For the text-containing cell, return its midpoint in [x, y] coordinate format. 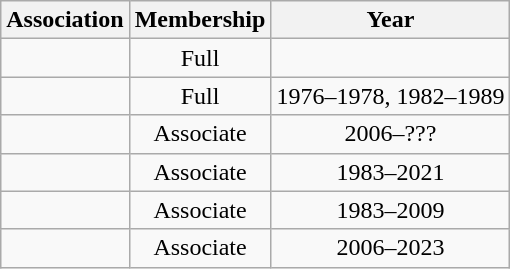
1983–2021 [390, 172]
Year [390, 20]
Association [65, 20]
1983–2009 [390, 210]
2006–??? [390, 134]
Membership [200, 20]
2006–2023 [390, 248]
1976–1978, 1982–1989 [390, 96]
